Scan for the cell matching the given text and deliver its (X, Y) coordinate at center. 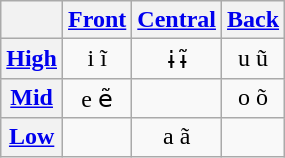
Back (254, 20)
u ũ (254, 59)
Central (177, 20)
Low (32, 137)
ɨ ɨ̃ (177, 59)
e ẽ (98, 98)
i ĩ (98, 59)
Mid (32, 98)
Front (98, 20)
a ã (177, 137)
High (32, 59)
o õ (254, 98)
